Locate the cell with the specified text and output its (X, Y) center coordinate. 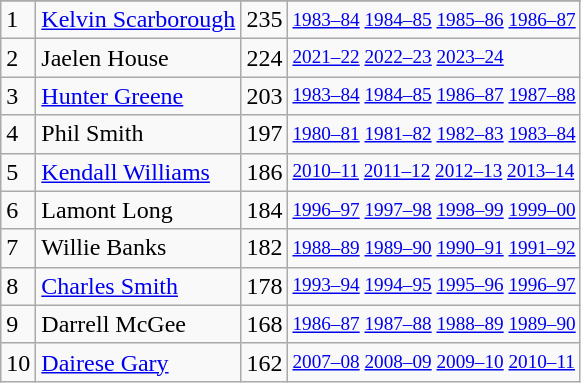
Hunter Greene (138, 96)
Jaelen House (138, 58)
Darrell McGee (138, 324)
1 (18, 20)
182 (264, 248)
6 (18, 210)
203 (264, 96)
178 (264, 286)
9 (18, 324)
10 (18, 362)
1983–84 1984–85 1985–86 1986–87 (434, 20)
197 (264, 134)
1996–97 1997–98 1998–99 1999–00 (434, 210)
Dairese Gary (138, 362)
168 (264, 324)
Kelvin Scarborough (138, 20)
3 (18, 96)
1993–94 1994–95 1995–96 1996–97 (434, 286)
Phil Smith (138, 134)
224 (264, 58)
Lamont Long (138, 210)
Kendall Williams (138, 172)
2021–22 2022–23 2023–24 (434, 58)
2010–11 2011–12 2012–13 2013–14 (434, 172)
1986–87 1987–88 1988–89 1989–90 (434, 324)
1988–89 1989–90 1990–91 1991–92 (434, 248)
162 (264, 362)
5 (18, 172)
2 (18, 58)
7 (18, 248)
1983–84 1984–85 1986–87 1987–88 (434, 96)
Charles Smith (138, 286)
184 (264, 210)
8 (18, 286)
Willie Banks (138, 248)
186 (264, 172)
1980–81 1981–82 1982–83 1983–84 (434, 134)
4 (18, 134)
235 (264, 20)
2007–08 2008–09 2009–10 2010–11 (434, 362)
